Search for the cell housing the specified text and yield its [x, y] center coordinate. 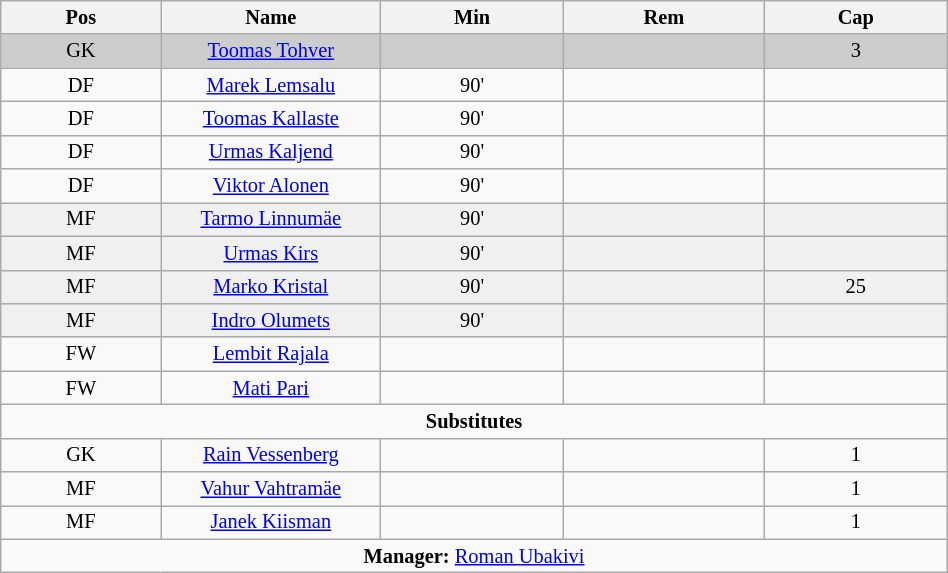
Name [271, 17]
Janek Kiisman [271, 522]
Mati Pari [271, 388]
Indro Olumets [271, 320]
Rain Vessenberg [271, 455]
Rem [664, 17]
Marko Kristal [271, 287]
Min [472, 17]
Toomas Tohver [271, 51]
Cap [856, 17]
Urmas Kirs [271, 253]
25 [856, 287]
Urmas Kaljend [271, 152]
Viktor Alonen [271, 186]
Vahur Vahtramäe [271, 489]
Manager: Roman Ubakivi [474, 556]
Lembit Rajala [271, 354]
Toomas Kallaste [271, 118]
Marek Lemsalu [271, 85]
3 [856, 51]
Tarmo Linnumäe [271, 219]
Pos [81, 17]
Substitutes [474, 421]
